For the text-containing cell, return its midpoint in [x, y] coordinate format. 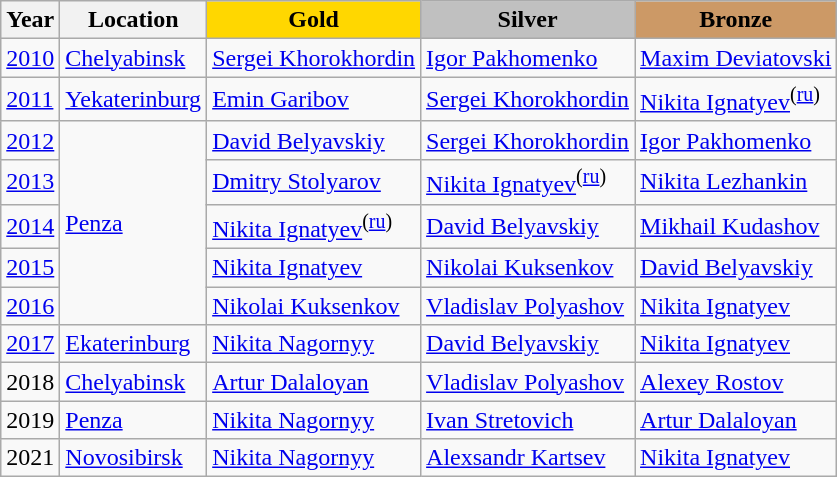
2017 [30, 344]
Alexsandr Kartsev [528, 458]
2016 [30, 306]
2010 [30, 58]
Nikita Lezhankin [736, 182]
2011 [30, 100]
Emin Garibov [314, 100]
2013 [30, 182]
Maxim Deviatovski [736, 58]
2012 [30, 140]
Location [134, 20]
Year [30, 20]
Silver [528, 20]
Mikhail Kudashov [736, 226]
2014 [30, 226]
Ivan Stretovich [528, 420]
Gold [314, 20]
Novosibirsk [134, 458]
2021 [30, 458]
2019 [30, 420]
2018 [30, 382]
Alexey Rostov [736, 382]
Dmitry Stolyarov [314, 182]
Ekaterinburg [134, 344]
Yekaterinburg [134, 100]
Bronze [736, 20]
2015 [30, 268]
